Provide the (x, y) coordinate of the cell's center where the given text is located.  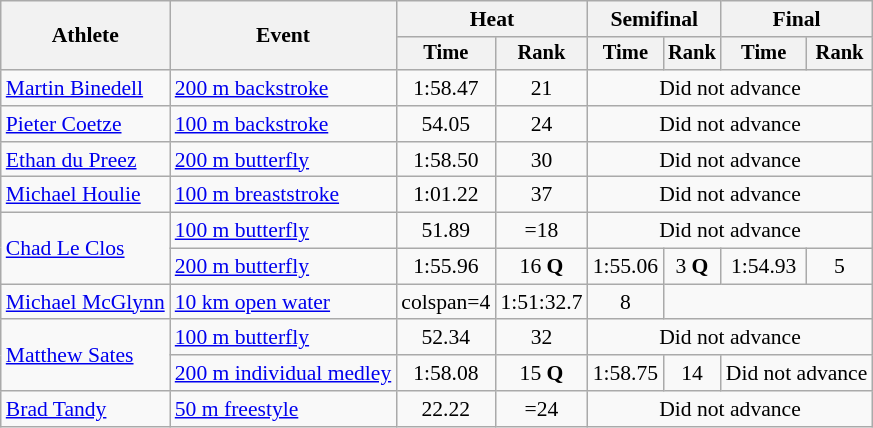
Brad Tandy (86, 409)
16 Q (541, 267)
100 m breaststroke (284, 195)
50 m freestyle (284, 409)
24 (541, 124)
Event (284, 36)
Chad Le Clos (86, 248)
1:51:32.7 (541, 302)
Martin Binedell (86, 88)
Matthew Sates (86, 356)
1:55.96 (446, 267)
1:01.22 (446, 195)
8 (626, 302)
32 (541, 338)
3 Q (692, 267)
51.89 (446, 231)
Pieter Coetze (86, 124)
100 m backstroke (284, 124)
Heat (492, 19)
colspan=4 (446, 302)
14 (692, 373)
Michael McGlynn (86, 302)
52.34 (446, 338)
37 (541, 195)
22.22 (446, 409)
30 (541, 160)
1:54.93 (764, 267)
1:55.06 (626, 267)
Final (797, 19)
Ethan du Preez (86, 160)
Athlete (86, 36)
21 (541, 88)
=18 (541, 231)
=24 (541, 409)
Semifinal (654, 19)
1:58.75 (626, 373)
1:58.08 (446, 373)
15 Q (541, 373)
1:58.50 (446, 160)
1:58.47 (446, 88)
10 km open water (284, 302)
200 m individual medley (284, 373)
5 (840, 267)
200 m backstroke (284, 88)
54.05 (446, 124)
Michael Houlie (86, 195)
